Provide the (x, y) coordinate of the cell's center where the given text is located.  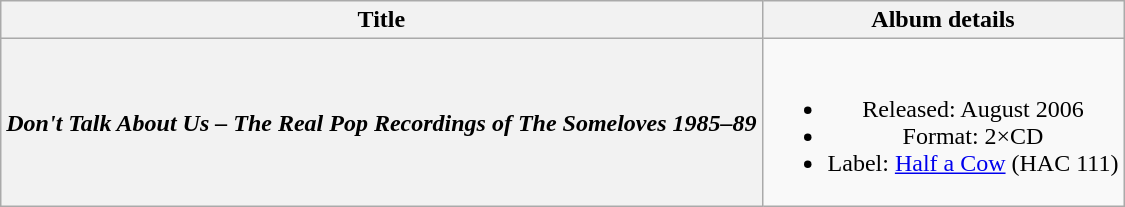
Released: August 2006Format: 2×CDLabel: Half a Cow (HAC 111) (943, 122)
Don't Talk About Us – The Real Pop Recordings of The Someloves 1985–89 (382, 122)
Album details (943, 20)
Title (382, 20)
